Return (x, y) of the center of cell containing provided text 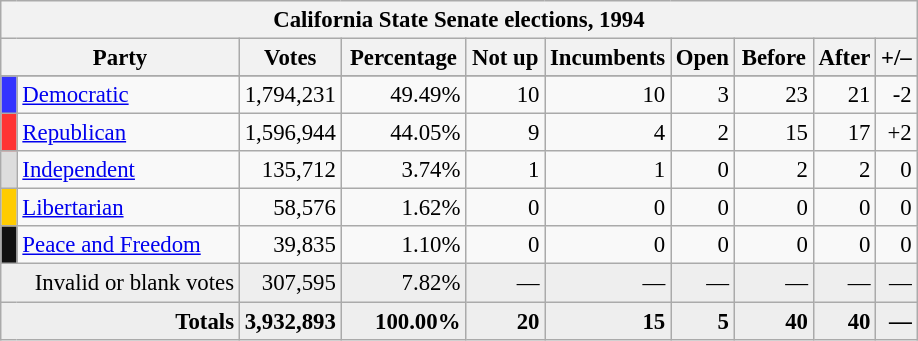
Not up (506, 58)
Votes (290, 58)
-2 (896, 95)
Party (120, 58)
Percentage (404, 58)
California State Senate elections, 1994 (459, 20)
44.05% (404, 133)
58,576 (290, 208)
Peace and Freedom (128, 245)
Before (774, 58)
Incumbents (608, 58)
1.62% (404, 208)
Open (703, 58)
135,712 (290, 170)
Invalid or blank votes (120, 283)
+/– (896, 58)
7.82% (404, 283)
23 (774, 95)
49.49% (404, 95)
After (844, 58)
9 (506, 133)
17 (844, 133)
Totals (120, 321)
5 (703, 321)
20 (506, 321)
+2 (896, 133)
21 (844, 95)
3,932,893 (290, 321)
Republican (128, 133)
100.00% (404, 321)
1,596,944 (290, 133)
4 (608, 133)
39,835 (290, 245)
1,794,231 (290, 95)
1.10% (404, 245)
307,595 (290, 283)
Independent (128, 170)
3 (703, 95)
Libertarian (128, 208)
Democratic (128, 95)
3.74% (404, 170)
